Output the (x, y) coordinate of the center of the cell containing the given text.  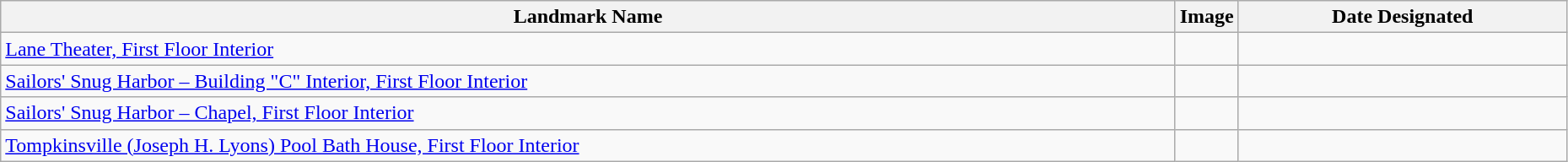
Landmark Name (588, 17)
Tompkinsville (Joseph H. Lyons) Pool Bath House, First Floor Interior (588, 145)
Image (1206, 17)
Date Designated (1402, 17)
Lane Theater, First Floor Interior (588, 49)
Sailors' Snug Harbor – Chapel, First Floor Interior (588, 113)
Sailors' Snug Harbor – Building "C" Interior, First Floor Interior (588, 81)
